Locate the cell with the specified text and output its [X, Y] center coordinate. 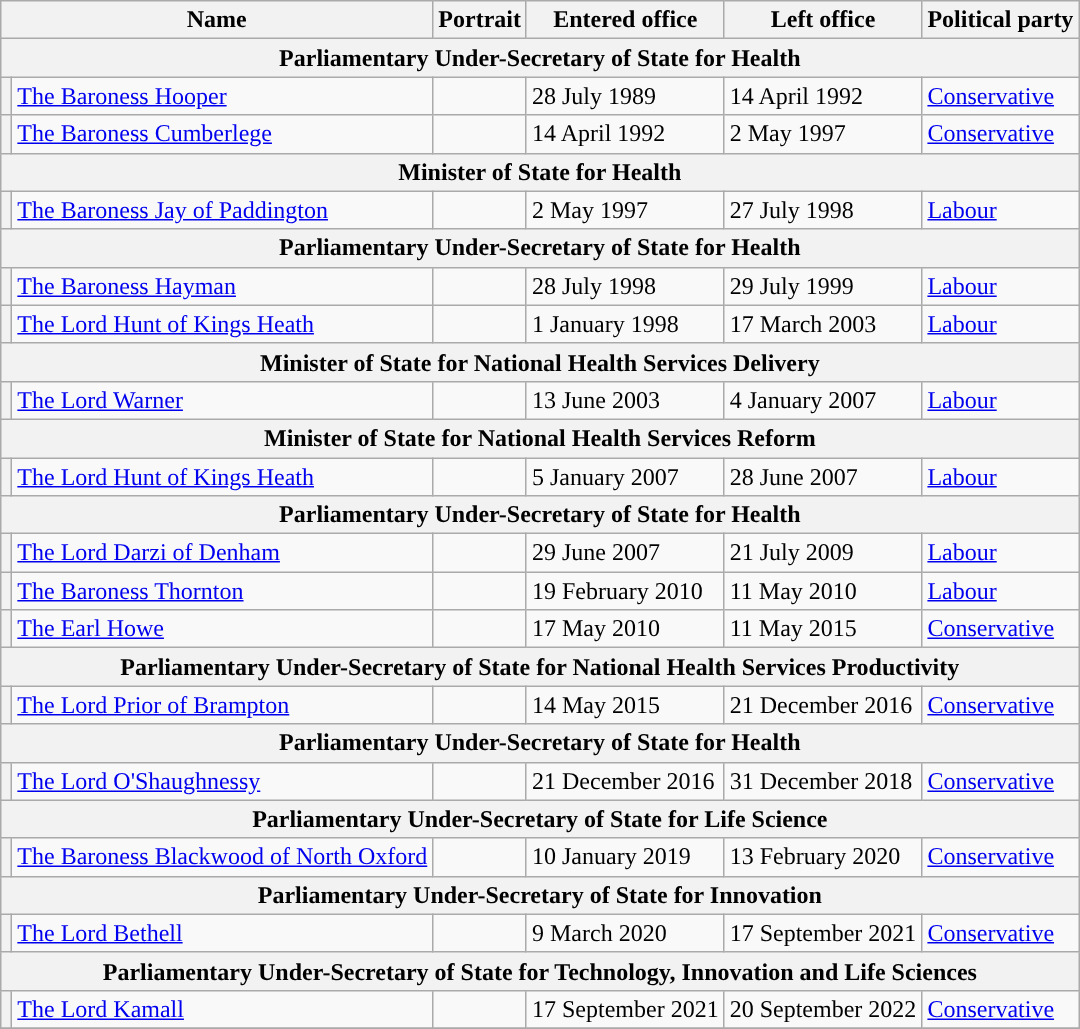
The Baroness Jay of Paddington [222, 210]
The Baroness Blackwood of North Oxford [222, 857]
29 July 1999 [823, 286]
Entered office [625, 20]
17 May 2010 [625, 629]
Parliamentary Under-Secretary of State for Innovation [540, 895]
27 July 1998 [823, 210]
20 September 2022 [823, 1009]
Political party [1000, 20]
11 May 2015 [823, 629]
1 January 1998 [625, 324]
The Baroness Thornton [222, 591]
The Lord Kamall [222, 1009]
14 May 2015 [625, 705]
The Lord Prior of Brampton [222, 705]
The Baroness Hayman [222, 286]
The Baroness Cumberlege [222, 134]
The Lord Warner [222, 400]
Left office [823, 20]
9 March 2020 [625, 933]
The Lord Bethell [222, 933]
17 March 2003 [823, 324]
The Lord O'Shaughnessy [222, 781]
28 July 1998 [625, 286]
29 June 2007 [625, 553]
Portrait [480, 20]
Parliamentary Under-Secretary of State for National Health Services Productivity [540, 667]
28 June 2007 [823, 477]
13 February 2020 [823, 857]
Minister of State for National Health Services Reform [540, 438]
11 May 2010 [823, 591]
Minister of State for Health [540, 172]
Minister of State for National Health Services Delivery [540, 362]
The Baroness Hooper [222, 96]
Name [217, 20]
19 February 2010 [625, 591]
Parliamentary Under-Secretary of State for Life Science [540, 819]
13 June 2003 [625, 400]
10 January 2019 [625, 857]
4 January 2007 [823, 400]
The Lord Darzi of Denham [222, 553]
5 January 2007 [625, 477]
31 December 2018 [823, 781]
Parliamentary Under-Secretary of State for Technology, Innovation and Life Sciences [540, 971]
28 July 1989 [625, 96]
The Earl Howe [222, 629]
21 July 2009 [823, 553]
